Return [x, y] of the center of cell containing provided text 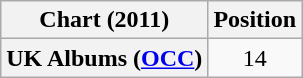
Position [255, 20]
UK Albums (OCC) [104, 58]
14 [255, 58]
Chart (2011) [104, 20]
